Return the (X, Y) coordinate for the center point of the cell that contains the specified text.  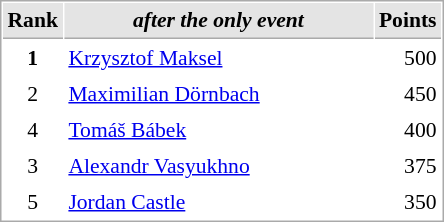
Maximilian Dörnbach (218, 93)
400 (408, 129)
Rank (32, 21)
4 (32, 129)
375 (408, 165)
3 (32, 165)
Jordan Castle (218, 201)
Points (408, 21)
350 (408, 201)
500 (408, 57)
5 (32, 201)
1 (32, 57)
after the only event (218, 21)
Alexandr Vasyukhno (218, 165)
Krzysztof Maksel (218, 57)
450 (408, 93)
Tomáš Bábek (218, 129)
2 (32, 93)
